Determine the [x, y] coordinate at the center of the cell enclosing the given text.  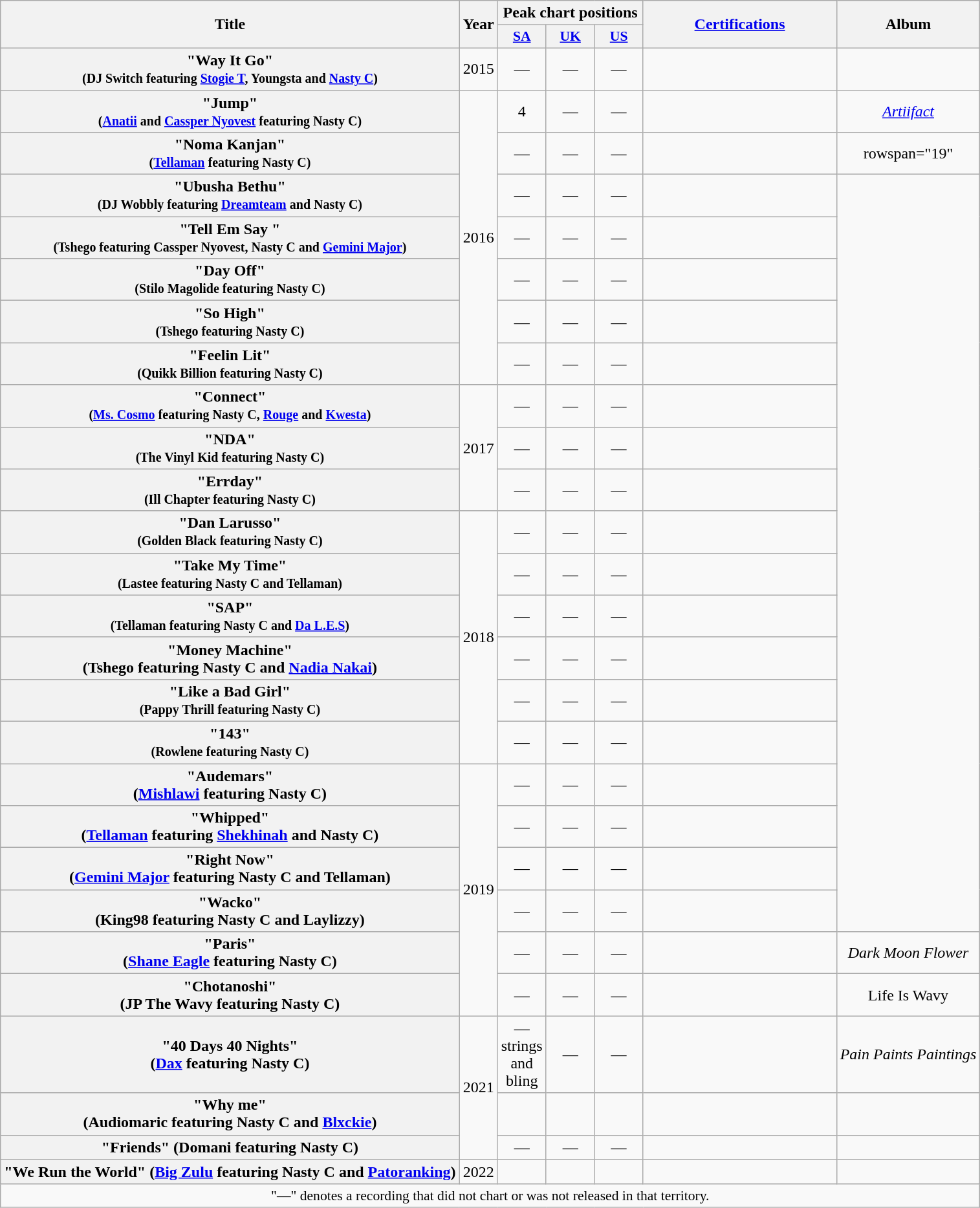
"Connect"(Ms. Cosmo featuring Nasty C, Rouge and Kwesta) [230, 406]
Peak chart positions [571, 13]
US [618, 37]
"Money Machine"(Tshego featuring Nasty C and Nadia Nakai) [230, 658]
"Way It Go"(DJ Switch featuring Stogie T, Youngsta and Nasty C) [230, 69]
"Ubusha Bethu"(DJ Wobbly featuring Dreamteam and Nasty C) [230, 195]
"—" denotes a recording that did not chart or was not released in that territory. [490, 1196]
"Day Off"(Stilo Magolide featuring Nasty C) [230, 279]
Life Is Wavy [908, 995]
"NDA"(The Vinyl Kid featuring Nasty C) [230, 448]
Title [230, 25]
2019 [479, 889]
Dark Moon Flower [908, 953]
Artiifact [908, 111]
2016 [479, 238]
"Feelin Lit"(Quikk Billion featuring Nasty C) [230, 363]
"Chotanoshi"(JP The Wavy featuring Nasty C) [230, 995]
Year [479, 25]
2015 [479, 69]
2018 [479, 637]
SA [521, 37]
Pain Paints Paintings [908, 1054]
"143"(Rowlene featuring Nasty C) [230, 742]
UK [571, 37]
—strings and bling [521, 1054]
"Errday"(Ill Chapter featuring Nasty C) [230, 490]
"Tell Em Say "(Tshego featuring Cassper Nyovest, Nasty C and Gemini Major) [230, 238]
"40 Days 40 Nights"(Dax featuring Nasty C) [230, 1054]
"Right Now"(Gemini Major featuring Nasty C and Tellaman) [230, 869]
rowspan="19" [908, 154]
2022 [479, 1172]
"SAP"(Tellaman featuring Nasty C and Da L.E.S) [230, 616]
"Take My Time"(Lastee featuring Nasty C and Tellaman) [230, 574]
2021 [479, 1088]
Certifications [740, 25]
"We Run the World" (Big Zulu featuring Nasty C and Patoranking) [230, 1172]
"Audemars"(Mishlawi featuring Nasty C) [230, 784]
"Paris"(Shane Eagle featuring Nasty C) [230, 953]
"Friends" (Domani featuring Nasty C) [230, 1147]
"So High"(Tshego featuring Nasty C) [230, 322]
"Noma Kanjan"(Tellaman featuring Nasty C) [230, 154]
"Why me"(Audiomaric featuring Nasty C and Blxckie) [230, 1114]
"Whipped"(Tellaman featuring Shekhinah and Nasty C) [230, 826]
"Jump"(Anatii and Cassper Nyovest featuring Nasty C) [230, 111]
Album [908, 25]
"Wacko"(King98 featuring Nasty C and Laylizzy) [230, 911]
4 [521, 111]
"Like a Bad Girl"(Pappy Thrill featuring Nasty C) [230, 700]
2017 [479, 448]
"Dan Larusso"(Golden Black featuring Nasty C) [230, 532]
